From the cell containing the given text, extract its center point as (x, y) coordinate. 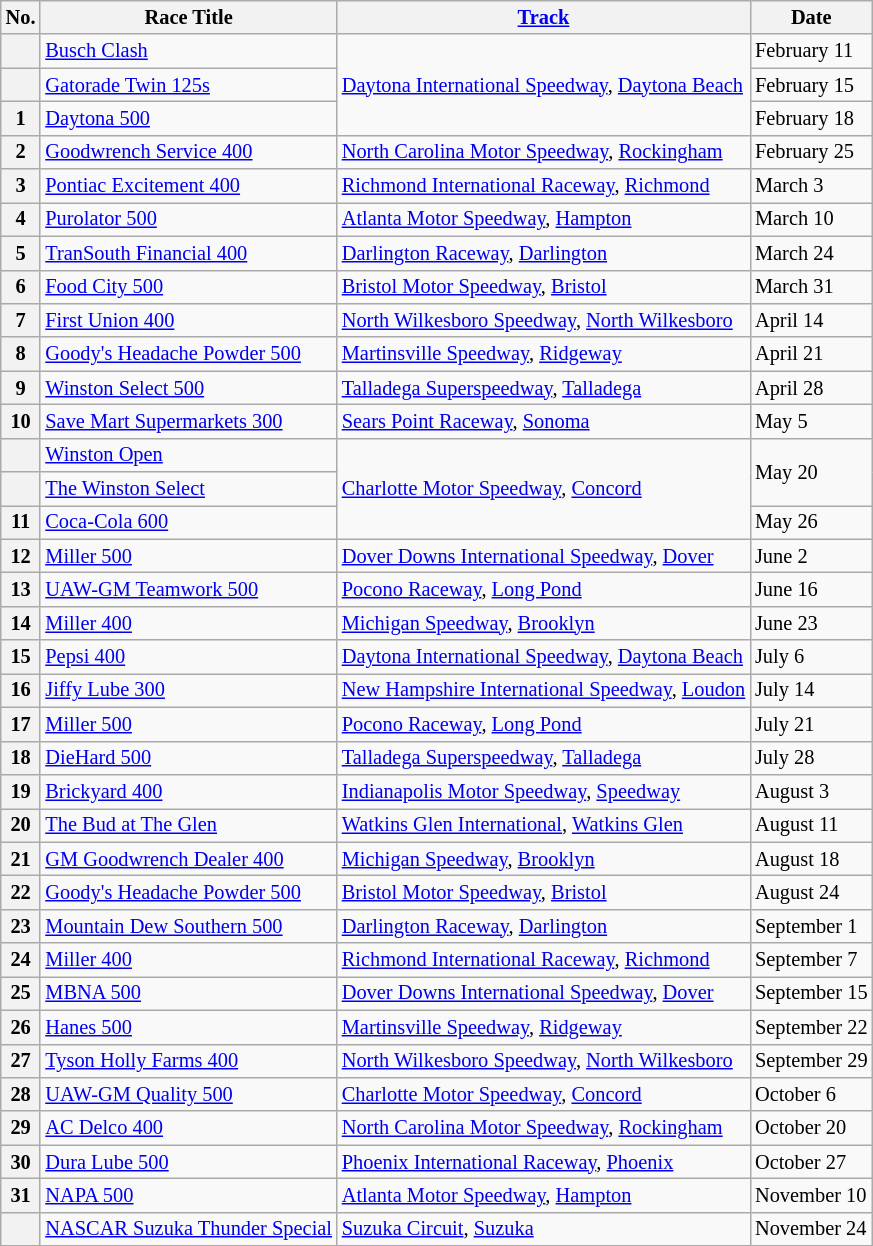
31 (21, 1195)
24 (21, 960)
Purolator 500 (188, 219)
18 (21, 758)
June 16 (811, 589)
September 22 (811, 1027)
Tyson Holly Farms 400 (188, 1061)
Dura Lube 500 (188, 1162)
Pepsi 400 (188, 657)
Goodwrench Service 400 (188, 152)
The Winston Select (188, 489)
October 20 (811, 1128)
Race Title (188, 17)
Brickyard 400 (188, 791)
Busch Clash (188, 51)
July 28 (811, 758)
August 18 (811, 859)
26 (21, 1027)
28 (21, 1094)
The Bud at The Glen (188, 825)
March 31 (811, 287)
Date (811, 17)
Winston Open (188, 455)
UAW-GM Teamwork 500 (188, 589)
12 (21, 556)
March 3 (811, 186)
May 5 (811, 421)
19 (21, 791)
October 27 (811, 1162)
NASCAR Suzuka Thunder Special (188, 1229)
September 15 (811, 993)
14 (21, 623)
August 11 (811, 825)
11 (21, 522)
1 (21, 118)
5 (21, 253)
9 (21, 388)
Pontiac Excitement 400 (188, 186)
MBNA 500 (188, 993)
AC Delco 400 (188, 1128)
No. (21, 17)
Coca-Cola 600 (188, 522)
UAW-GM Quality 500 (188, 1094)
22 (21, 892)
July 6 (811, 657)
4 (21, 219)
15 (21, 657)
16 (21, 690)
2 (21, 152)
November 24 (811, 1229)
7 (21, 320)
May 20 (811, 472)
Hanes 500 (188, 1027)
July 14 (811, 690)
Mountain Dew Southern 500 (188, 926)
3 (21, 186)
25 (21, 993)
Daytona 500 (188, 118)
Track (544, 17)
Suzuka Circuit, Suzuka (544, 1229)
August 24 (811, 892)
Sears Point Raceway, Sonoma (544, 421)
23 (21, 926)
10 (21, 421)
April 21 (811, 354)
30 (21, 1162)
20 (21, 825)
May 26 (811, 522)
April 14 (811, 320)
27 (21, 1061)
October 6 (811, 1094)
March 10 (811, 219)
June 2 (811, 556)
First Union 400 (188, 320)
New Hampshire International Speedway, Loudon (544, 690)
Phoenix International Raceway, Phoenix (544, 1162)
Winston Select 500 (188, 388)
Food City 500 (188, 287)
February 18 (811, 118)
Save Mart Supermarkets 300 (188, 421)
March 24 (811, 253)
Gatorade Twin 125s (188, 85)
July 21 (811, 724)
13 (21, 589)
September 7 (811, 960)
February 15 (811, 85)
June 23 (811, 623)
NAPA 500 (188, 1195)
August 3 (811, 791)
Indianapolis Motor Speedway, Speedway (544, 791)
Watkins Glen International, Watkins Glen (544, 825)
February 11 (811, 51)
September 1 (811, 926)
DieHard 500 (188, 758)
6 (21, 287)
17 (21, 724)
TranSouth Financial 400 (188, 253)
21 (21, 859)
November 10 (811, 1195)
September 29 (811, 1061)
Jiffy Lube 300 (188, 690)
29 (21, 1128)
April 28 (811, 388)
8 (21, 354)
GM Goodwrench Dealer 400 (188, 859)
February 25 (811, 152)
